Return the [X, Y] coordinate for the center point of the cell that contains the specified text.  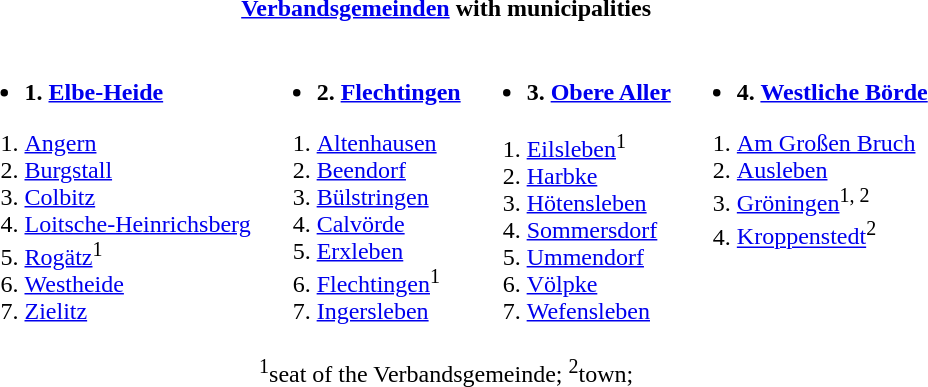
3. Obere AllerEilsleben1HarbkeHötenslebenSommersdorfUmmendorfVölpkeWefensleben [568, 188]
2. FlechtingenAltenhausenBeendorfBülstringenCalvördeErxlebenFlechtingen1Ingersleben [358, 188]
